Output the [x, y] coordinate of the center of the cell containing the given text.  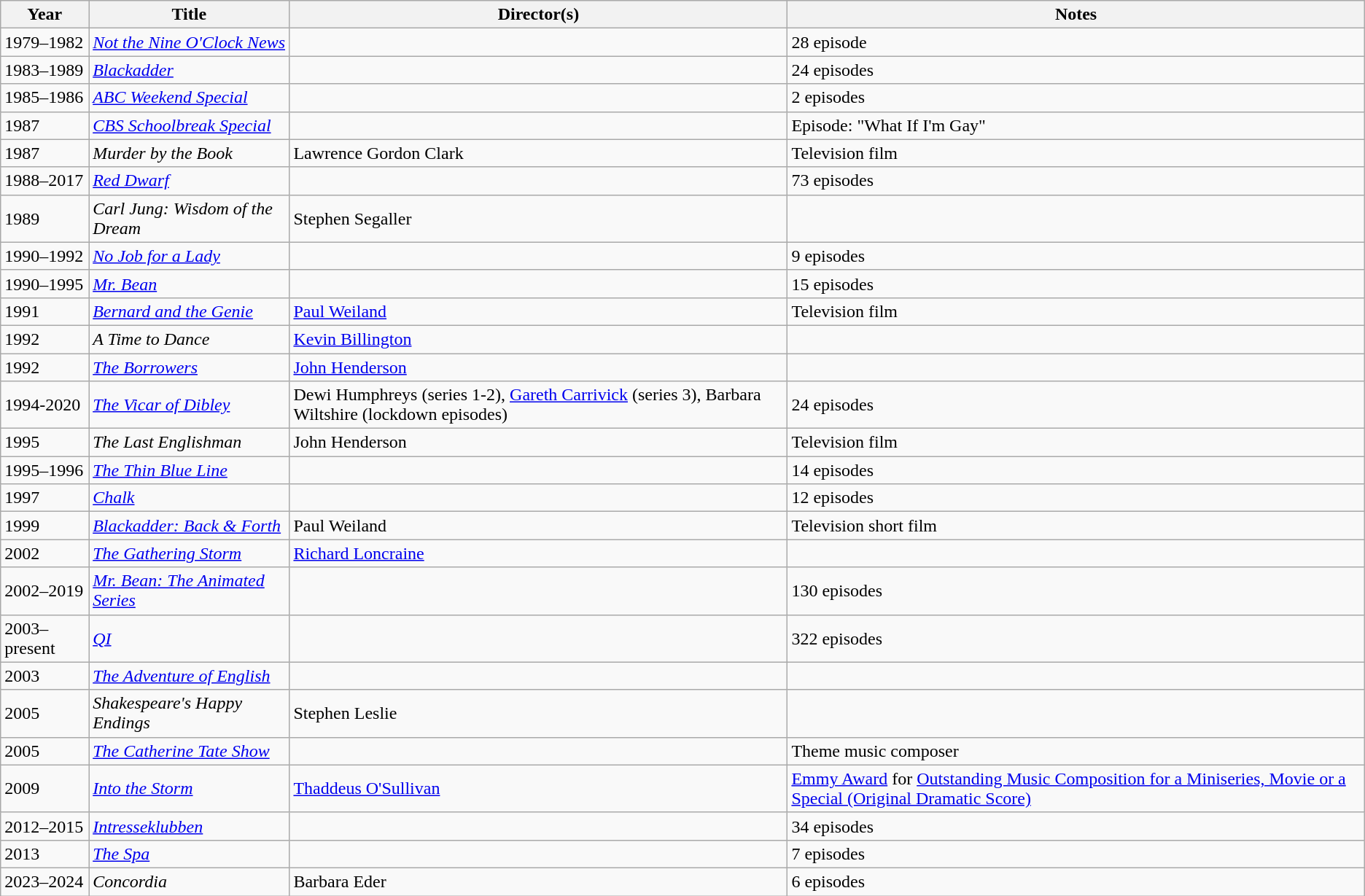
1994-2020 [45, 405]
14 episodes [1076, 470]
2009 [45, 789]
1988–2017 [45, 181]
130 episodes [1076, 591]
Bernard and the Genie [190, 311]
Red Dwarf [190, 181]
1997 [45, 498]
Richard Loncraine [538, 553]
Blackadder: Back & Forth [190, 526]
Notes [1076, 15]
Concordia [190, 881]
2013 [45, 854]
The Gathering Storm [190, 553]
Kevin Billington [538, 339]
6 episodes [1076, 881]
ABC Weekend Special [190, 98]
QI [190, 639]
Lawrence Gordon Clark [538, 153]
2012–2015 [45, 826]
The Vicar of Dibley [190, 405]
Dewi Humphreys (series 1-2), Gareth Carrivick (series 3), Barbara Wiltshire (lockdown episodes) [538, 405]
1990–1995 [45, 284]
1990–1992 [45, 256]
Not the Nine O'Clock News [190, 42]
Thaddeus O'Sullivan [538, 789]
The Last Englishman [190, 443]
34 episodes [1076, 826]
Blackadder [190, 70]
9 episodes [1076, 256]
2002–2019 [45, 591]
Barbara Eder [538, 881]
Intresseklubben [190, 826]
A Time to Dance [190, 339]
1989 [45, 219]
2023–2024 [45, 881]
Shakespeare's Happy Endings [190, 713]
1995–1996 [45, 470]
The Spa [190, 854]
12 episodes [1076, 498]
2003 [45, 676]
CBS Schoolbreak Special [190, 125]
2002 [45, 553]
Year [45, 15]
1983–1989 [45, 70]
The Adventure of English [190, 676]
Theme music composer [1076, 751]
1991 [45, 311]
2003–present [45, 639]
Chalk [190, 498]
1995 [45, 443]
28 episode [1076, 42]
Director(s) [538, 15]
The Catherine Tate Show [190, 751]
Mr. Bean [190, 284]
2 episodes [1076, 98]
1979–1982 [45, 42]
Murder by the Book [190, 153]
Carl Jung: Wisdom of the Dream [190, 219]
Episode: "What If I'm Gay" [1076, 125]
The Thin Blue Line [190, 470]
Stephen Leslie [538, 713]
1999 [45, 526]
Title [190, 15]
Emmy Award for Outstanding Music Composition for a Miniseries, Movie or a Special (Original Dramatic Score) [1076, 789]
Television short film [1076, 526]
Mr. Bean: The Animated Series [190, 591]
Into the Storm [190, 789]
1985–1986 [45, 98]
No Job for a Lady [190, 256]
The Borrowers [190, 367]
73 episodes [1076, 181]
15 episodes [1076, 284]
Stephen Segaller [538, 219]
7 episodes [1076, 854]
322 episodes [1076, 639]
